From the cell containing the given text, extract its center point as (x, y) coordinate. 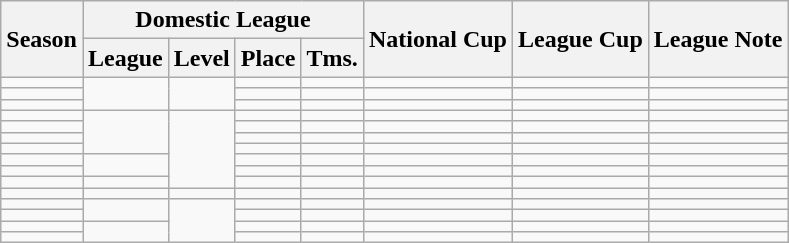
Level (202, 58)
Place (268, 58)
National Cup (438, 39)
Tms. (332, 58)
League Cup (581, 39)
Season (42, 39)
League (125, 58)
League Note (718, 39)
Domestic League (222, 20)
